Output the [X, Y] coordinate of the center of the cell containing the given text.  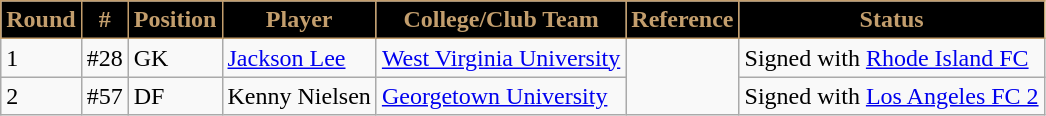
#28 [104, 58]
Status [892, 20]
College/Club Team [500, 20]
Kenny Nielsen [299, 96]
Reference [682, 20]
#57 [104, 96]
# [104, 20]
1 [41, 58]
DF [175, 96]
Position [175, 20]
Signed with Rhode Island FC [892, 58]
Georgetown University [500, 96]
Jackson Lee [299, 58]
Round [41, 20]
2 [41, 96]
GK [175, 58]
Player [299, 20]
Signed with Los Angeles FC 2 [892, 96]
West Virginia University [500, 58]
